For the text-containing cell, return its midpoint in [x, y] coordinate format. 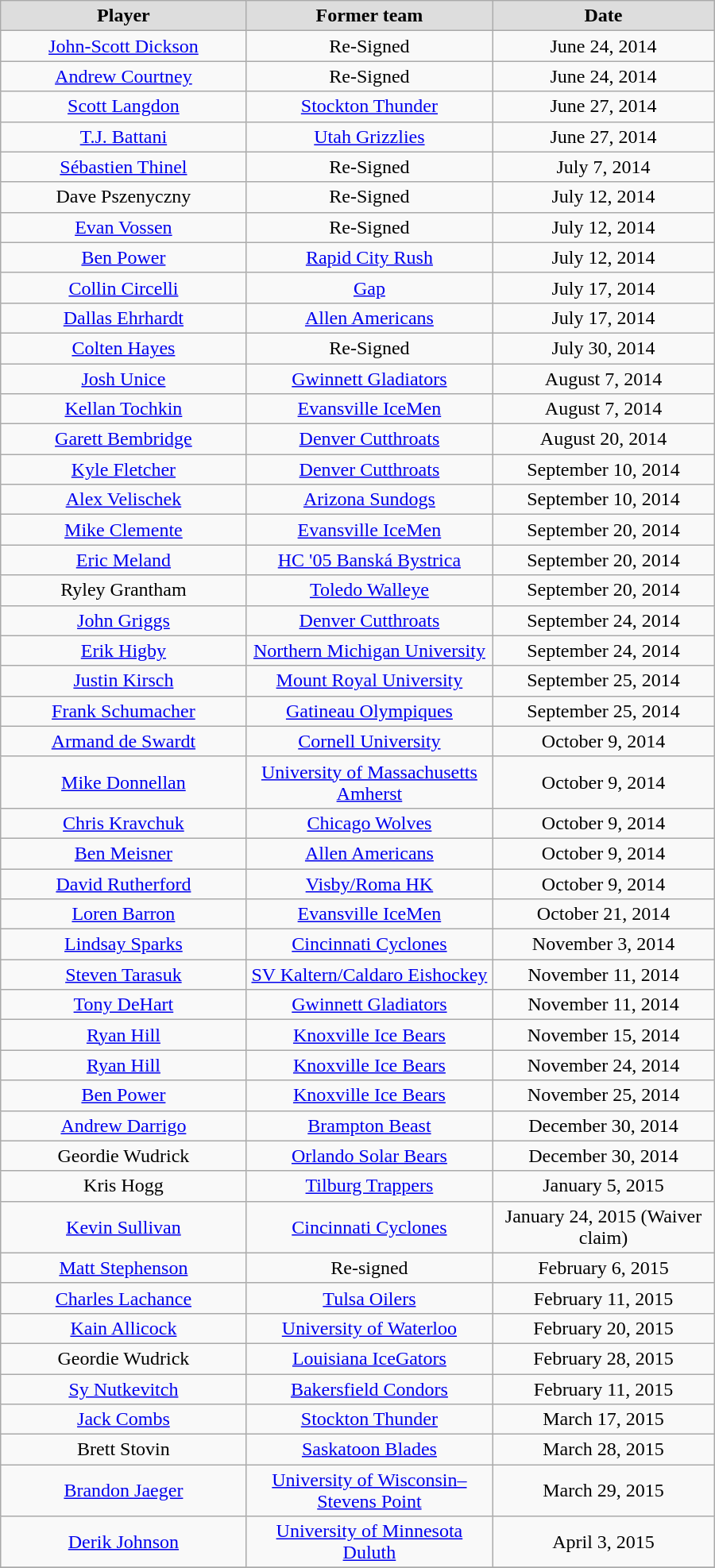
Player [124, 16]
Evan Vossen [124, 227]
Arizona Sundogs [369, 500]
Louisiana IceGators [369, 1358]
Garett Bembridge [124, 439]
SV Kaltern/Caldaro Eishockey [369, 975]
Colten Hayes [124, 348]
Sébastien Thinel [124, 167]
John-Scott Dickson [124, 46]
Dallas Ehrhardt [124, 318]
November 15, 2014 [604, 1035]
Kevin Sullivan [124, 1226]
March 17, 2015 [604, 1419]
Erik Higby [124, 651]
Collin Circelli [124, 288]
Kyle Fletcher [124, 469]
Tulsa Oilers [369, 1298]
February 20, 2015 [604, 1328]
Lindsay Sparks [124, 944]
Frank Schumacher [124, 711]
Brampton Beast [369, 1126]
March 29, 2015 [604, 1490]
Re-signed [369, 1268]
January 24, 2015 (Waiver claim) [604, 1226]
Derik Johnson [124, 1543]
Andrew Courtney [124, 76]
February 28, 2015 [604, 1358]
Tony DeHart [124, 1005]
April 3, 2015 [604, 1543]
Date [604, 16]
Josh Unice [124, 379]
Andrew Darrigo [124, 1126]
Orlando Solar Bears [369, 1156]
Gatineau Olympiques [369, 711]
Kain Allicock [124, 1328]
Charles Lachance [124, 1298]
Gap [369, 288]
Mike Clemente [124, 530]
Chris Kravchuk [124, 823]
Dave Pszenyczny [124, 197]
Toledo Walleye [369, 590]
November 3, 2014 [604, 944]
Alex Velischek [124, 500]
Ben Meisner [124, 853]
Kellan Tochkin [124, 409]
University of Massachusetts Amherst [369, 782]
Matt Stephenson [124, 1268]
David Rutherford [124, 884]
Brandon Jaeger [124, 1490]
Ryley Grantham [124, 590]
Brett Stovin [124, 1450]
Mount Royal University [369, 681]
August 20, 2014 [604, 439]
July 30, 2014 [604, 348]
Scott Langdon [124, 106]
Tilburg Trappers [369, 1186]
Saskatoon Blades [369, 1450]
University of Wisconsin–Stevens Point [369, 1490]
November 24, 2014 [604, 1065]
Northern Michigan University [369, 651]
March 28, 2015 [604, 1450]
February 6, 2015 [604, 1268]
Utah Grizzlies [369, 137]
University of Minnesota Duluth [369, 1543]
October 21, 2014 [604, 914]
July 7, 2014 [604, 167]
January 5, 2015 [604, 1186]
Loren Barron [124, 914]
Steven Tarasuk [124, 975]
Bakersfield Condors [369, 1389]
Former team [369, 16]
Visby/Roma HK [369, 884]
University of Waterloo [369, 1328]
Sy Nutkevitch [124, 1389]
John Griggs [124, 620]
Eric Meland [124, 560]
Mike Donnellan [124, 782]
Justin Kirsch [124, 681]
Jack Combs [124, 1419]
HC '05 Banská Bystrica [369, 560]
November 25, 2014 [604, 1095]
Chicago Wolves [369, 823]
Rapid City Rush [369, 257]
Armand de Swardt [124, 741]
T.J. Battani [124, 137]
Cornell University [369, 741]
Kris Hogg [124, 1186]
